Pinpoint the cell where the given text exists, returning its [X, Y] midpoint coordinate. 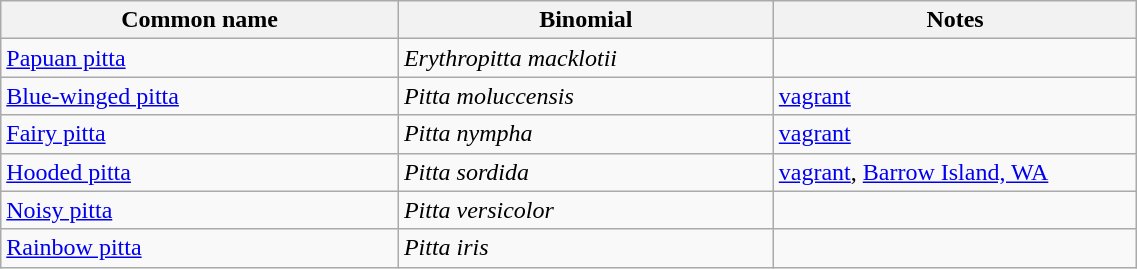
vagrant, Barrow Island, WA [955, 172]
Common name [200, 20]
Blue-winged pitta [200, 96]
Pitta nympha [586, 134]
Fairy pitta [200, 134]
Pitta moluccensis [586, 96]
Binomial [586, 20]
Pitta versicolor [586, 210]
Papuan pitta [200, 58]
Noisy pitta [200, 210]
Pitta sordida [586, 172]
Rainbow pitta [200, 248]
Hooded pitta [200, 172]
Pitta iris [586, 248]
Notes [955, 20]
Erythropitta macklotii [586, 58]
